Identify which cell holds the provided text, then report its (X, Y) central coordinate. 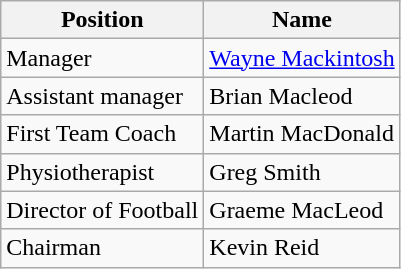
Chairman (102, 248)
Martin MacDonald (302, 134)
Physiotherapist (102, 172)
Director of Football (102, 210)
Manager (102, 58)
Kevin Reid (302, 248)
Position (102, 20)
Wayne Mackintosh (302, 58)
Graeme MacLeod (302, 210)
Name (302, 20)
Assistant manager (102, 96)
First Team Coach (102, 134)
Greg Smith (302, 172)
Brian Macleod (302, 96)
